Pinpoint the cell where the given text exists, returning its [x, y] midpoint coordinate. 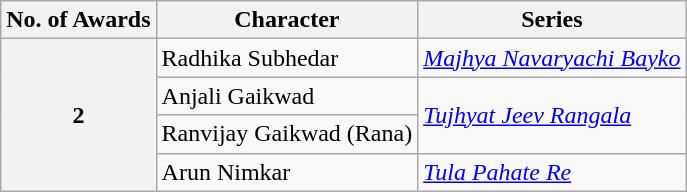
No. of Awards [78, 20]
Ranvijay Gaikwad (Rana) [287, 134]
Character [287, 20]
2 [78, 115]
Anjali Gaikwad [287, 96]
Majhya Navaryachi Bayko [552, 58]
Tula Pahate Re [552, 172]
Arun Nimkar [287, 172]
Radhika Subhedar [287, 58]
Tujhyat Jeev Rangala [552, 115]
Series [552, 20]
